Search for the cell housing the specified text and yield its [x, y] center coordinate. 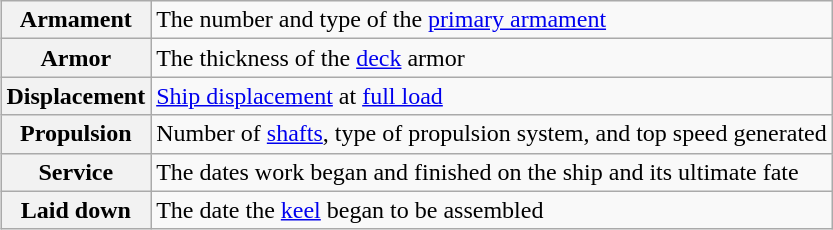
Armor [76, 58]
Service [76, 172]
Propulsion [76, 134]
The dates work began and finished on the ship and its ultimate fate [492, 172]
The date the keel began to be assembled [492, 210]
Number of shafts, type of propulsion system, and top speed generated [492, 134]
Ship displacement at full load [492, 96]
The thickness of the deck armor [492, 58]
Laid down [76, 210]
The number and type of the primary armament [492, 20]
Displacement [76, 96]
Armament [76, 20]
